Search for the cell housing the specified text and yield its (x, y) center coordinate. 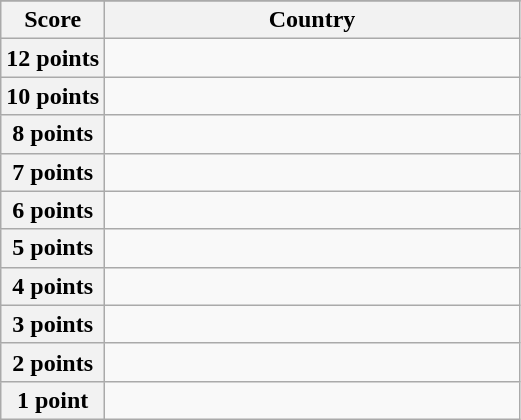
3 points (53, 324)
Score (53, 20)
10 points (53, 96)
2 points (53, 362)
12 points (53, 58)
1 point (53, 400)
6 points (53, 210)
Country (312, 20)
8 points (53, 134)
5 points (53, 248)
4 points (53, 286)
7 points (53, 172)
